Extract the (x, y) coordinate from the center of the cell holding the provided text.  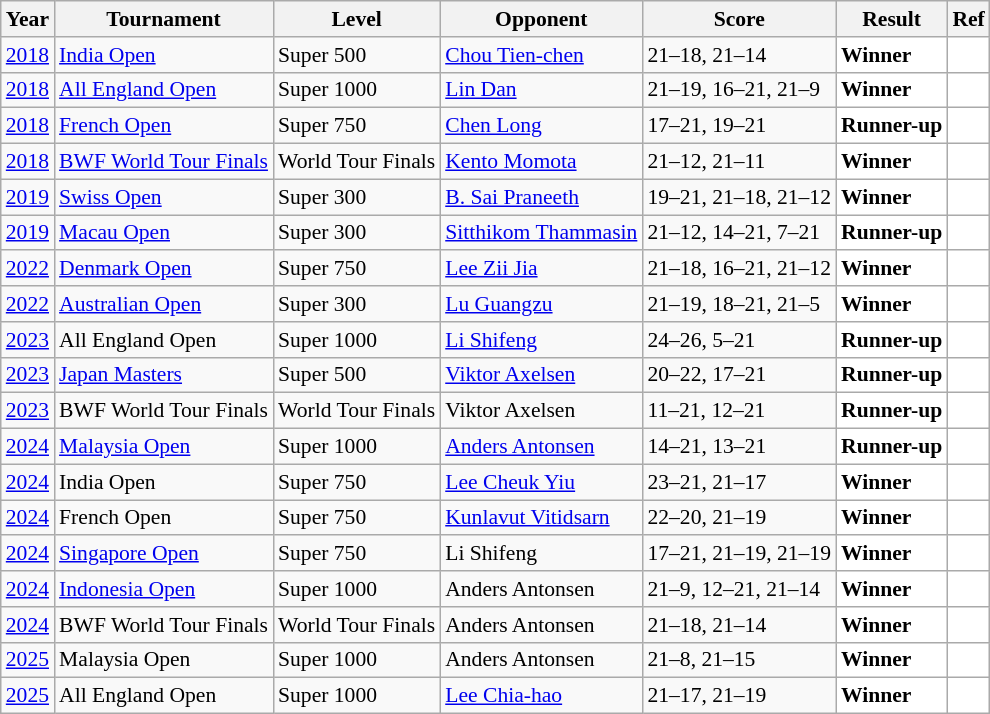
Denmark Open (164, 269)
Lee Cheuk Yiu (541, 482)
Swiss Open (164, 197)
11–21, 12–21 (739, 411)
Kento Momota (541, 162)
Indonesia Open (164, 589)
Result (892, 19)
21–9, 12–21, 21–14 (739, 589)
Chou Tien-chen (541, 55)
Singapore Open (164, 554)
Australian Open (164, 304)
Japan Masters (164, 375)
B. Sai Praneeth (541, 197)
19–21, 21–18, 21–12 (739, 197)
Chen Long (541, 126)
Lin Dan (541, 90)
17–21, 19–21 (739, 126)
21–17, 21–19 (739, 696)
Opponent (541, 19)
21–19, 18–21, 21–5 (739, 304)
Kunlavut Vitidsarn (541, 518)
Lu Guangzu (541, 304)
22–20, 21–19 (739, 518)
17–21, 21–19, 21–19 (739, 554)
Lee Chia-hao (541, 696)
Macau Open (164, 233)
21–18, 16–21, 21–12 (739, 269)
14–21, 13–21 (739, 447)
21–8, 21–15 (739, 660)
21–19, 16–21, 21–9 (739, 90)
Level (356, 19)
24–26, 5–21 (739, 340)
20–22, 17–21 (739, 375)
Ref (968, 19)
Lee Zii Jia (541, 269)
21–12, 21–11 (739, 162)
Tournament (164, 19)
Sitthikom Thammasin (541, 233)
Score (739, 19)
Year (28, 19)
21–12, 14–21, 7–21 (739, 233)
23–21, 21–17 (739, 482)
